Determine the [x, y] coordinate at the center of the cell enclosing the given text.  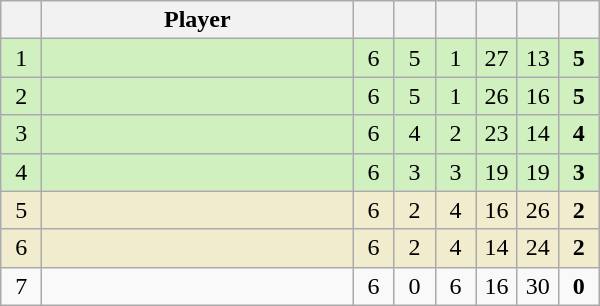
23 [496, 134]
30 [538, 286]
13 [538, 58]
Player [198, 20]
27 [496, 58]
7 [22, 286]
24 [538, 248]
